Extract the [X, Y] coordinate from the center of the cell holding the provided text.  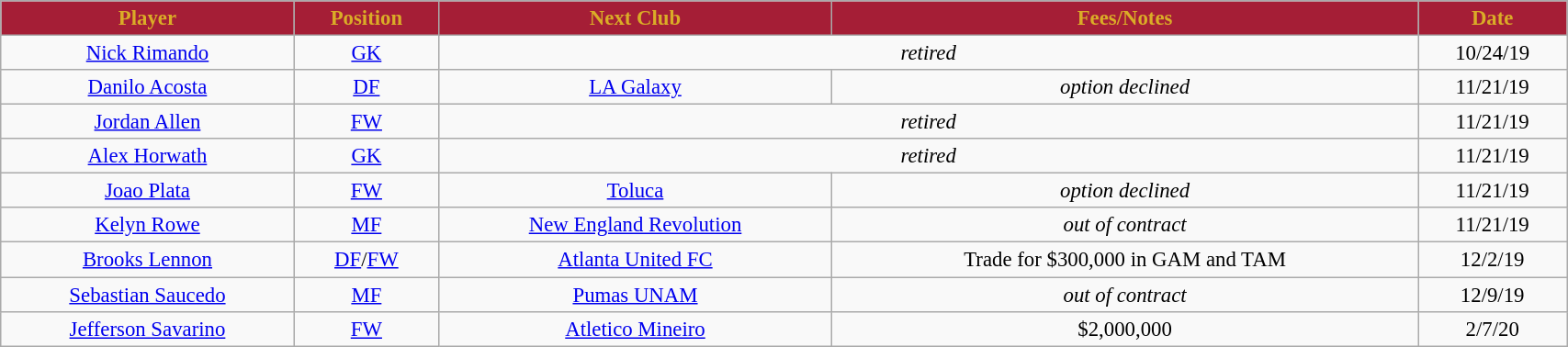
Player [147, 18]
DF/FW [366, 260]
Joao Plata [147, 191]
Sebastian Saucedo [147, 295]
Pumas UNAM [636, 295]
Brooks Lennon [147, 260]
Jordan Allen [147, 122]
DF [366, 87]
New England Revolution [636, 225]
Atlanta United FC [636, 260]
Trade for $300,000 in GAM and TAM [1124, 260]
10/24/19 [1493, 53]
12/9/19 [1493, 295]
Fees/Notes [1124, 18]
Atletico Mineiro [636, 329]
Toluca [636, 191]
LA Galaxy [636, 87]
2/7/20 [1493, 329]
12/2/19 [1493, 260]
Jefferson Savarino [147, 329]
Alex Horwath [147, 156]
$2,000,000 [1124, 329]
Position [366, 18]
Date [1493, 18]
Next Club [636, 18]
Kelyn Rowe [147, 225]
Danilo Acosta [147, 87]
Nick Rimando [147, 53]
